Return the (X, Y) coordinate for the center point of the cell that contains the specified text.  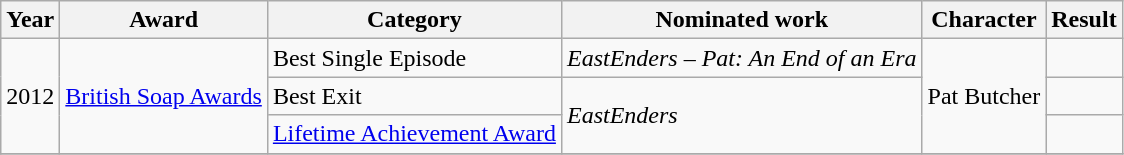
Best Single Episode (414, 58)
Lifetime Achievement Award (414, 134)
Nominated work (742, 20)
British Soap Awards (164, 96)
EastEnders – Pat: An End of an Era (742, 58)
Award (164, 20)
Category (414, 20)
Character (984, 20)
Pat Butcher (984, 96)
2012 (30, 96)
Best Exit (414, 96)
EastEnders (742, 115)
Year (30, 20)
Result (1084, 20)
